Capture the cell that displays the provided text and extract its [X, Y] central coordinate. 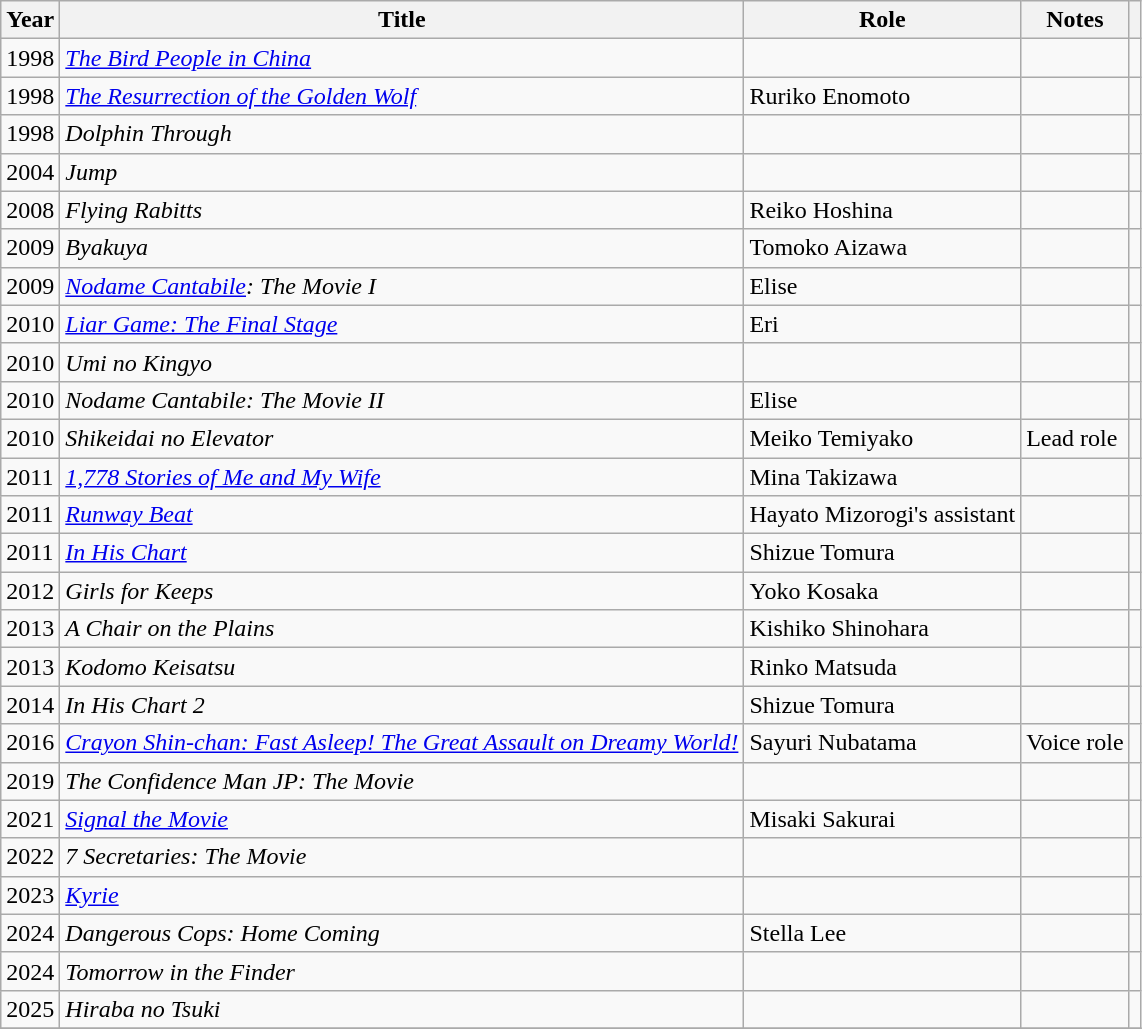
Meiko Temiyako [882, 438]
2023 [30, 895]
Nodame Cantabile: The Movie I [402, 286]
Liar Game: The Final Stage [402, 324]
Girls for Keeps [402, 591]
Nodame Cantabile: The Movie II [402, 400]
Misaki Sakurai [882, 819]
A Chair on the Plains [402, 629]
Notes [1076, 20]
Voice role [1076, 743]
In His Chart 2 [402, 705]
Tomorrow in the Finder [402, 971]
2025 [30, 1009]
Tomoko Aizawa [882, 248]
Runway Beat [402, 515]
Hiraba no Tsuki [402, 1009]
Sayuri Nubatama [882, 743]
Dangerous Cops: Home Coming [402, 933]
Dolphin Through [402, 134]
Shikeidai no Elevator [402, 438]
Flying Rabitts [402, 210]
Lead role [1076, 438]
Role [882, 20]
Jump [402, 172]
In His Chart [402, 553]
The Bird People in China [402, 58]
Crayon Shin-chan: Fast Asleep! The Great Assault on Dreamy World! [402, 743]
Mina Takizawa [882, 477]
Stella Lee [882, 933]
Title [402, 20]
2016 [30, 743]
2021 [30, 819]
2014 [30, 705]
2004 [30, 172]
Year [30, 20]
The Confidence Man JP: The Movie [402, 781]
Reiko Hoshina [882, 210]
Umi no Kingyo [402, 362]
The Resurrection of the Golden Wolf [402, 96]
2019 [30, 781]
2022 [30, 857]
Kyrie [402, 895]
Ruriko Enomoto [882, 96]
Rinko Matsuda [882, 667]
7 Secretaries: The Movie [402, 857]
1,778 Stories of Me and My Wife [402, 477]
2012 [30, 591]
Signal the Movie [402, 819]
Kishiko Shinohara [882, 629]
Yoko Kosaka [882, 591]
Byakuya [402, 248]
Kodomo Keisatsu [402, 667]
Hayato Mizorogi's assistant [882, 515]
2008 [30, 210]
Eri [882, 324]
